Detect which cell encompasses the target text, then output its [X, Y] center coordinate. 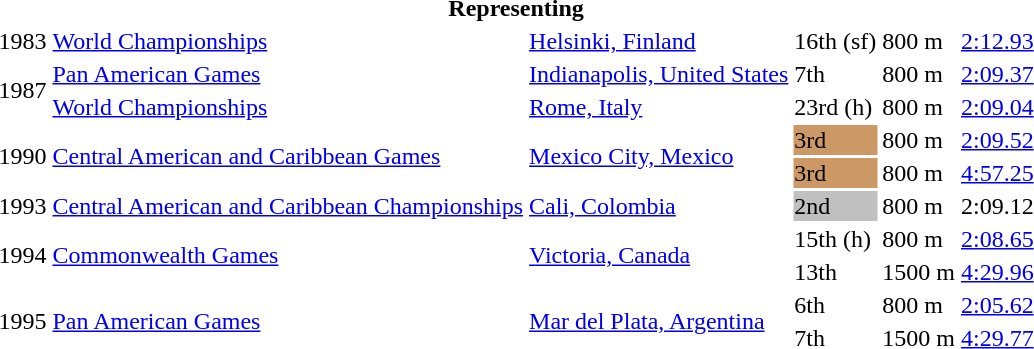
Mexico City, Mexico [659, 156]
15th (h) [836, 239]
1500 m [919, 272]
Central American and Caribbean Games [288, 156]
Indianapolis, United States [659, 74]
Rome, Italy [659, 107]
Pan American Games [288, 74]
Victoria, Canada [659, 256]
Central American and Caribbean Championships [288, 206]
Commonwealth Games [288, 256]
6th [836, 305]
16th (sf) [836, 41]
23rd (h) [836, 107]
13th [836, 272]
Helsinki, Finland [659, 41]
2nd [836, 206]
7th [836, 74]
Cali, Colombia [659, 206]
